Determine the (X, Y) coordinate at the center of the cell enclosing the given text.  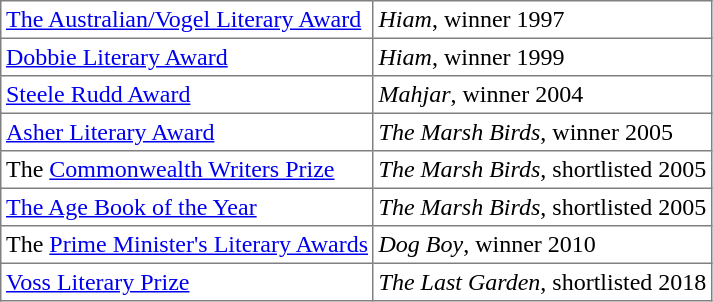
The Commonwealth Writers Prize (188, 170)
Hiam, winner 1997 (542, 20)
The Prime Minister's Literary Awards (188, 245)
Asher Literary Award (188, 132)
The Australian/Vogel Literary Award (188, 20)
The Last Garden, shortlisted 2018 (542, 282)
Dog Boy, winner 2010 (542, 245)
The Marsh Birds, winner 2005 (542, 132)
The Age Book of the Year (188, 207)
Mahjar, winner 2004 (542, 95)
Steele Rudd Award (188, 95)
Dobbie Literary Award (188, 57)
Hiam, winner 1999 (542, 57)
Voss Literary Prize (188, 282)
